Output the [X, Y] coordinate of the center of the cell containing the given text.  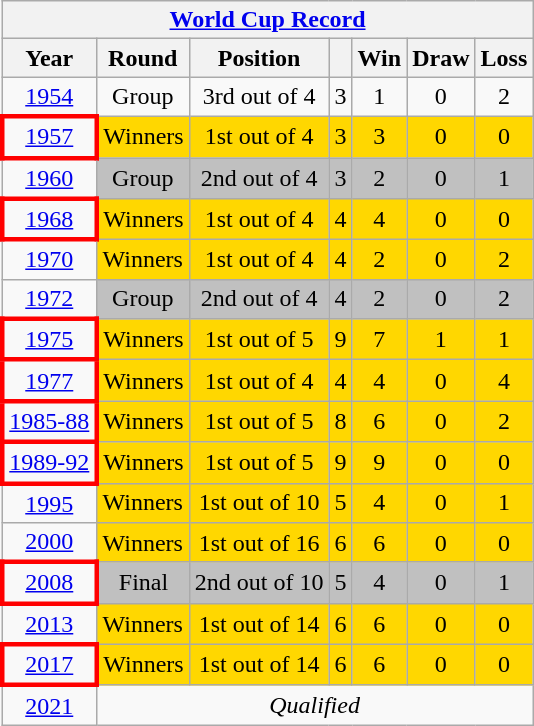
Final [142, 582]
1st out of 16 [259, 543]
Position [259, 58]
2021 [49, 705]
World Cup Record [268, 20]
3rd out of 4 [259, 97]
7 [380, 340]
Draw [441, 58]
1977 [49, 380]
Win [380, 58]
1960 [49, 178]
1970 [49, 260]
Year [49, 58]
2013 [49, 624]
2000 [49, 543]
1989-92 [49, 462]
1995 [49, 503]
1954 [49, 97]
2008 [49, 582]
1968 [49, 220]
1957 [49, 136]
1972 [49, 299]
Loss [504, 58]
8 [340, 422]
Qualified [314, 705]
Round [142, 58]
2nd out of 10 [259, 582]
1975 [49, 340]
2017 [49, 664]
1st out of 10 [259, 503]
1985-88 [49, 422]
